For the text-containing cell, return its midpoint in [x, y] coordinate format. 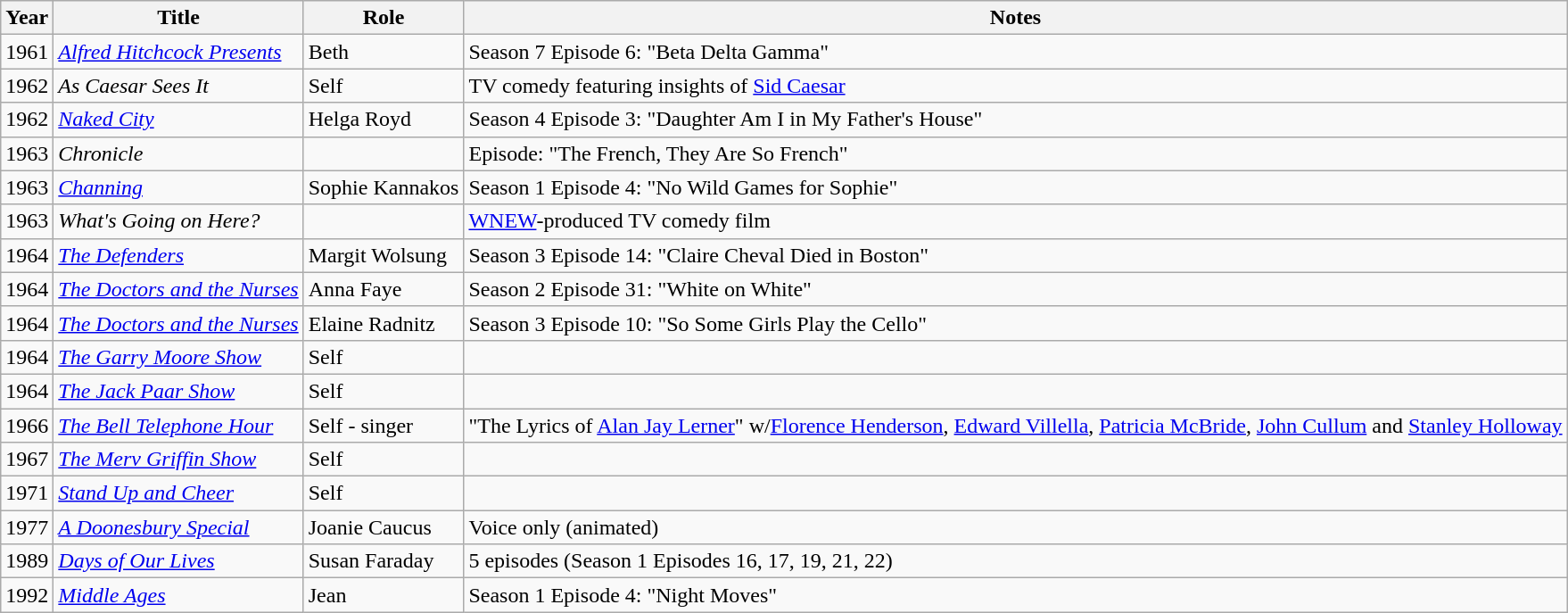
1967 [27, 460]
Naked City [178, 120]
TV comedy featuring insights of Sid Caesar [1015, 86]
1992 [27, 595]
Elaine Radnitz [384, 323]
Helga Royd [384, 120]
Chronicle [178, 153]
Role [384, 18]
Season 1 Episode 4: "No Wild Games for Sophie" [1015, 187]
Season 4 Episode 3: "Daughter Am I in My Father's House" [1015, 120]
Season 1 Episode 4: "Night Moves" [1015, 595]
Notes [1015, 18]
Beth [384, 52]
Days of Our Lives [178, 561]
Alfred Hitchcock Presents [178, 52]
Season 7 Episode 6: "Beta Delta Gamma" [1015, 52]
The Defenders [178, 255]
Title [178, 18]
What's Going on Here? [178, 221]
1971 [27, 493]
"The Lyrics of Alan Jay Lerner" w/Florence Henderson, Edward Villella, Patricia McBride, John Cullum and Stanley Holloway [1015, 426]
Anna Faye [384, 289]
Sophie Kannakos [384, 187]
The Bell Telephone Hour [178, 426]
Episode: "The French, They Are So French" [1015, 153]
Voice only (animated) [1015, 527]
Year [27, 18]
The Jack Paar Show [178, 391]
The Merv Griffin Show [178, 460]
Middle Ages [178, 595]
Season 2 Episode 31: "White on White" [1015, 289]
As Caesar Sees It [178, 86]
1977 [27, 527]
Season 3 Episode 14: "Claire Cheval Died in Boston" [1015, 255]
5 episodes (Season 1 Episodes 16, 17, 19, 21, 22) [1015, 561]
A Doonesbury Special [178, 527]
Jean [384, 595]
The Garry Moore Show [178, 357]
Season 3 Episode 10: "So Some Girls Play the Cello" [1015, 323]
WNEW-produced TV comedy film [1015, 221]
1989 [27, 561]
1966 [27, 426]
Joanie Caucus [384, 527]
Susan Faraday [384, 561]
1961 [27, 52]
Stand Up and Cheer [178, 493]
Margit Wolsung [384, 255]
Channing [178, 187]
Self - singer [384, 426]
